Search for the cell housing the specified text and yield its (x, y) center coordinate. 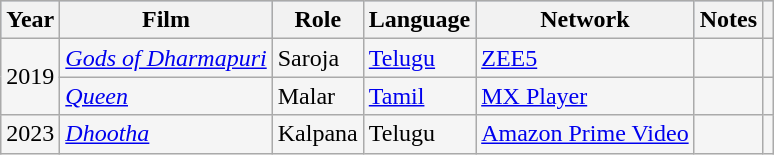
Queen (166, 96)
Language (419, 20)
ZEE5 (585, 58)
Saroja (318, 58)
Amazon Prime Video (585, 134)
Role (318, 20)
MX Player (585, 96)
Dhootha (166, 134)
Malar (318, 96)
Kalpana (318, 134)
Tamil (419, 96)
Notes (728, 20)
Film (166, 20)
2019 (30, 77)
Network (585, 20)
Gods of Dharmapuri (166, 58)
2023 (30, 134)
Year (30, 20)
